Pinpoint the cell where the given text exists, returning its [X, Y] midpoint coordinate. 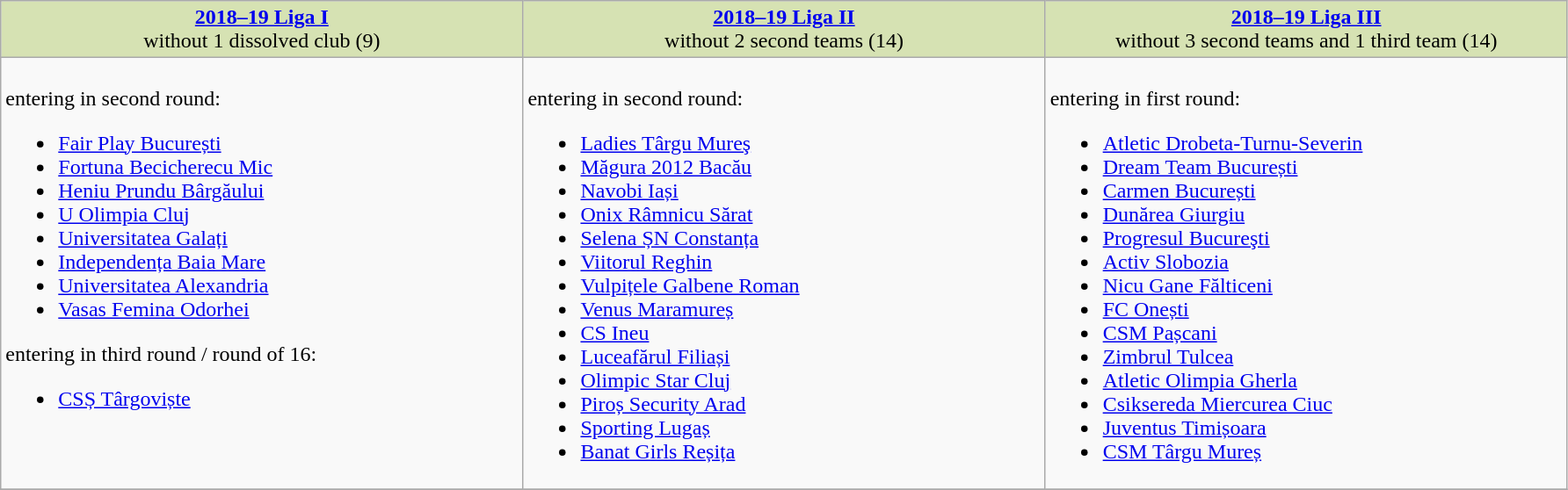
2018–19 Liga Iwithout 1 dissolved club (9) [262, 30]
2018–19 Liga IIwithout 2 second teams (14) [784, 30]
2018–19 Liga IIIwithout 3 second teams and 1 third team (14) [1306, 30]
